Return [X, Y] of the center of cell containing provided text 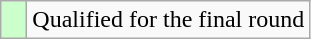
Qualified for the final round [168, 20]
